Search for the cell housing the specified text and yield its [X, Y] center coordinate. 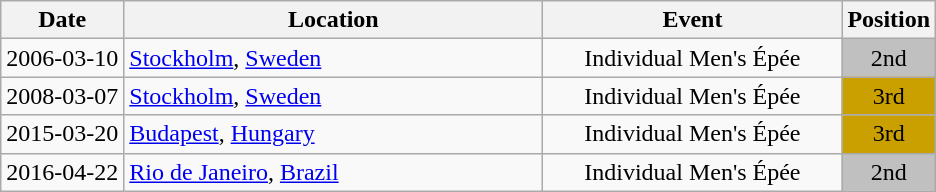
Date [62, 20]
2008-03-07 [62, 96]
Rio de Janeiro, Brazil [334, 172]
Position [889, 20]
2015-03-20 [62, 134]
Budapest, Hungary [334, 134]
2016-04-22 [62, 172]
Event [692, 20]
Location [334, 20]
2006-03-10 [62, 58]
